Pinpoint the cell where the given text exists, returning its [X, Y] midpoint coordinate. 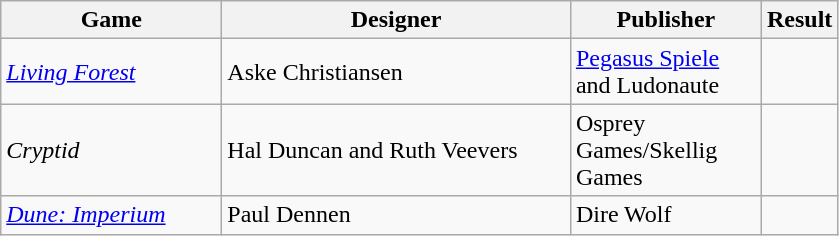
Dire Wolf [666, 215]
Pegasus Spiele and Ludonaute [666, 72]
Living Forest [112, 72]
Aske Christiansen [396, 72]
Result [799, 20]
Designer [396, 20]
Game [112, 20]
Hal Duncan and Ruth Veevers [396, 150]
Publisher [666, 20]
Paul Dennen [396, 215]
Osprey Games/Skellig Games [666, 150]
Dune: Imperium [112, 215]
Cryptid [112, 150]
